Scan for the cell matching the given text and deliver its (X, Y) coordinate at center. 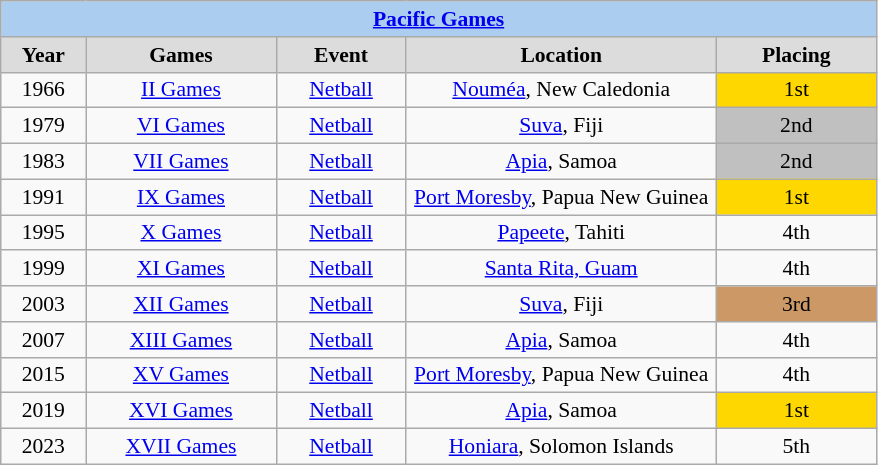
VI Games (181, 126)
2007 (44, 340)
XV Games (181, 375)
1995 (44, 233)
Event (341, 55)
Pacific Games (439, 19)
X Games (181, 233)
Nouméa, New Caledonia (561, 90)
Honiara, Solomon Islands (561, 447)
3rd (796, 304)
II Games (181, 90)
2023 (44, 447)
XII Games (181, 304)
Placing (796, 55)
XVI Games (181, 411)
5th (796, 447)
2015 (44, 375)
XVII Games (181, 447)
Year (44, 55)
XI Games (181, 269)
Santa Rita, Guam (561, 269)
Location (561, 55)
2003 (44, 304)
1991 (44, 197)
1979 (44, 126)
IX Games (181, 197)
Games (181, 55)
VII Games (181, 162)
1983 (44, 162)
Papeete, Tahiti (561, 233)
2019 (44, 411)
1999 (44, 269)
XIII Games (181, 340)
1966 (44, 90)
